Determine the (X, Y) coordinate at the center of the cell enclosing the given text.  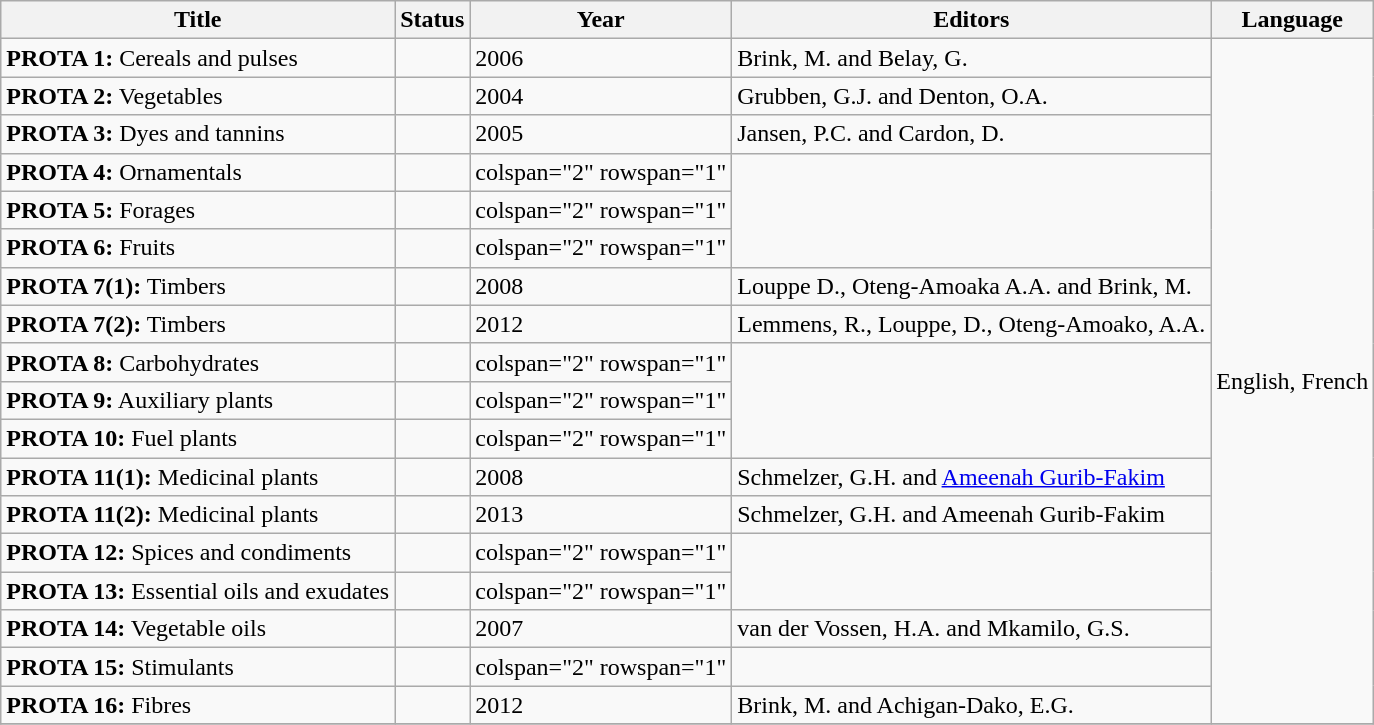
PROTA 13: Essential oils and exudates (198, 591)
English, French (1292, 382)
van der Vossen, H.A. and Mkamilo, G.S. (972, 629)
PROTA 2: Vegetables (198, 96)
PROTA 15: Stimulants (198, 667)
Brink, M. and Belay, G. (972, 58)
PROTA 12: Spices and condiments (198, 553)
2006 (601, 58)
PROTA 6: Fruits (198, 248)
Year (601, 20)
PROTA 4: Ornamentals (198, 172)
2013 (601, 515)
Editors (972, 20)
PROTA 10: Fuel plants (198, 438)
PROTA 8: Carbohydrates (198, 362)
PROTA 1: Cereals and pulses (198, 58)
PROTA 7(2): Timbers (198, 324)
PROTA 11(1): Medicinal plants (198, 477)
2005 (601, 134)
2004 (601, 96)
Louppe D., Oteng-Amoaka A.A. and Brink, M. (972, 286)
Status (432, 20)
PROTA 14: Vegetable oils (198, 629)
PROTA 7(1): Timbers (198, 286)
PROTA 3: Dyes and tannins (198, 134)
Language (1292, 20)
PROTA 5: Forages (198, 210)
Jansen, P.C. and Cardon, D. (972, 134)
Brink, M. and Achigan-Dako, E.G. (972, 705)
PROTA 11(2): Medicinal plants (198, 515)
Lemmens, R., Louppe, D., Oteng-Amoako, A.A. (972, 324)
Title (198, 20)
PROTA 16: Fibres (198, 705)
Grubben, G.J. and Denton, O.A. (972, 96)
PROTA 9: Auxiliary plants (198, 400)
2007 (601, 629)
